Output the [x, y] coordinate of the center of the cell containing the given text.  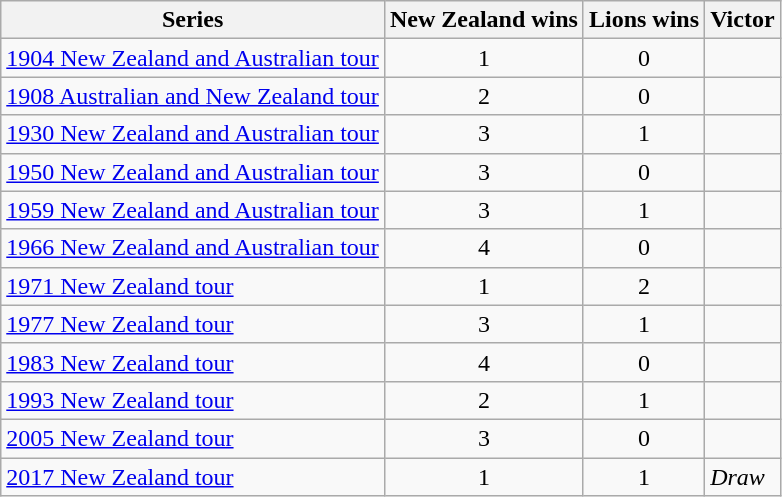
Lions wins [644, 20]
1971 New Zealand tour [193, 286]
Series [193, 20]
1993 New Zealand tour [193, 400]
1930 New Zealand and Australian tour [193, 134]
1959 New Zealand and Australian tour [193, 210]
Draw [742, 477]
1904 New Zealand and Australian tour [193, 58]
1983 New Zealand tour [193, 362]
1966 New Zealand and Australian tour [193, 248]
1908 Australian and New Zealand tour [193, 96]
1977 New Zealand tour [193, 324]
New Zealand wins [484, 20]
1950 New Zealand and Australian tour [193, 172]
Victor [742, 20]
2017 New Zealand tour [193, 477]
2005 New Zealand tour [193, 438]
